Detect which cell encompasses the target text, then output its (x, y) center coordinate. 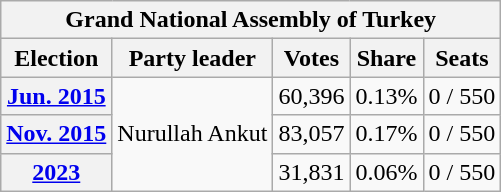
83,057 (312, 134)
Jun. 2015 (56, 96)
Nov. 2015 (56, 134)
Party leader (192, 58)
Votes (312, 58)
Election (56, 58)
0.06% (386, 172)
2023 (56, 172)
Grand National Assembly of Turkey (251, 20)
Nurullah Ankut (192, 134)
Seats (462, 58)
Share (386, 58)
0.17% (386, 134)
31,831 (312, 172)
60,396 (312, 96)
0.13% (386, 96)
